Locate the cell with the specified text and output its [X, Y] center coordinate. 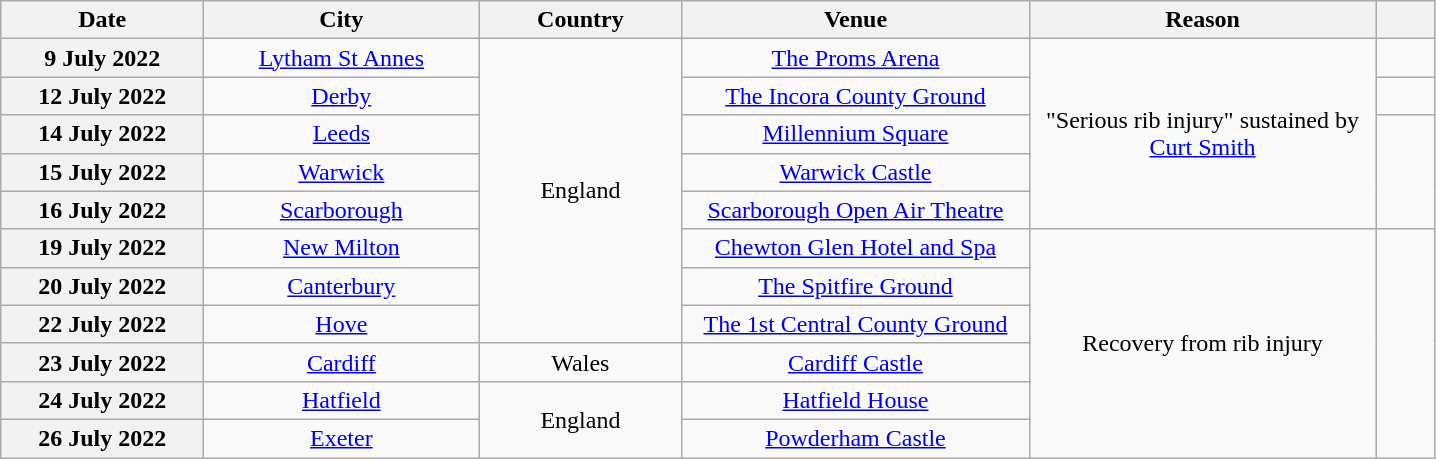
Canterbury [342, 286]
Leeds [342, 134]
20 July 2022 [102, 286]
Country [580, 20]
Warwick Castle [856, 172]
City [342, 20]
The 1st Central County Ground [856, 324]
Derby [342, 96]
Cardiff [342, 362]
Hove [342, 324]
Powderham Castle [856, 438]
"Serious rib injury" sustained by Curt Smith [1202, 134]
Date [102, 20]
9 July 2022 [102, 58]
Lytham St Annes [342, 58]
23 July 2022 [102, 362]
Exeter [342, 438]
15 July 2022 [102, 172]
22 July 2022 [102, 324]
16 July 2022 [102, 210]
Hatfield House [856, 400]
14 July 2022 [102, 134]
Recovery from rib injury [1202, 343]
Millennium Square [856, 134]
The Spitfire Ground [856, 286]
Warwick [342, 172]
Cardiff Castle [856, 362]
19 July 2022 [102, 248]
The Incora County Ground [856, 96]
Wales [580, 362]
The Proms Arena [856, 58]
Reason [1202, 20]
24 July 2022 [102, 400]
New Milton [342, 248]
Chewton Glen Hotel and Spa [856, 248]
12 July 2022 [102, 96]
Venue [856, 20]
Scarborough [342, 210]
Hatfield [342, 400]
26 July 2022 [102, 438]
Scarborough Open Air Theatre [856, 210]
